Identify which cell holds the provided text, then report its (x, y) central coordinate. 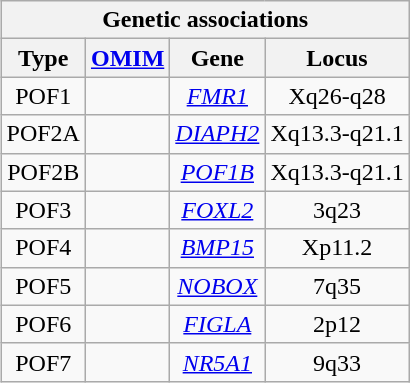
Locus (337, 58)
Xq26-q28 (337, 96)
FMR1 (218, 96)
POF4 (43, 248)
DIAPH2 (218, 134)
POF7 (43, 362)
POF2A (43, 134)
OMIM (127, 58)
POF5 (43, 286)
POF2B (43, 172)
Type (43, 58)
NOBOX (218, 286)
9q33 (337, 362)
Xp11.2 (337, 248)
POF1B (218, 172)
Gene (218, 58)
POF1 (43, 96)
3q23 (337, 210)
NR5A1 (218, 362)
FIGLA (218, 324)
POF6 (43, 324)
Genetic associations (205, 20)
BMP15 (218, 248)
POF3 (43, 210)
FOXL2 (218, 210)
2p12 (337, 324)
7q35 (337, 286)
